Determine the (x, y) coordinate at the center of the cell enclosing the given text.  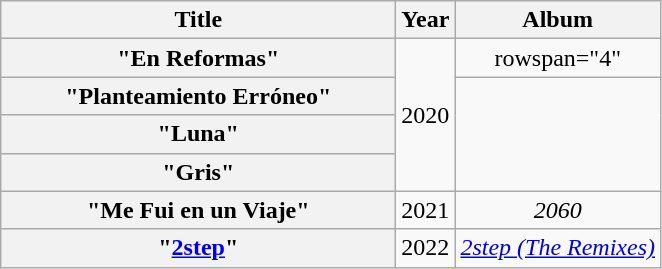
"Luna" (198, 134)
"Planteamiento Erróneo" (198, 96)
Title (198, 20)
2021 (426, 210)
rowspan="4" (558, 58)
"2step" (198, 248)
"En Reformas" (198, 58)
2060 (558, 210)
Album (558, 20)
2022 (426, 248)
"Me Fui en un Viaje" (198, 210)
2020 (426, 115)
Year (426, 20)
"Gris" (198, 172)
2step (The Remixes) (558, 248)
